Pinpoint the cell where the given text exists, returning its (x, y) midpoint coordinate. 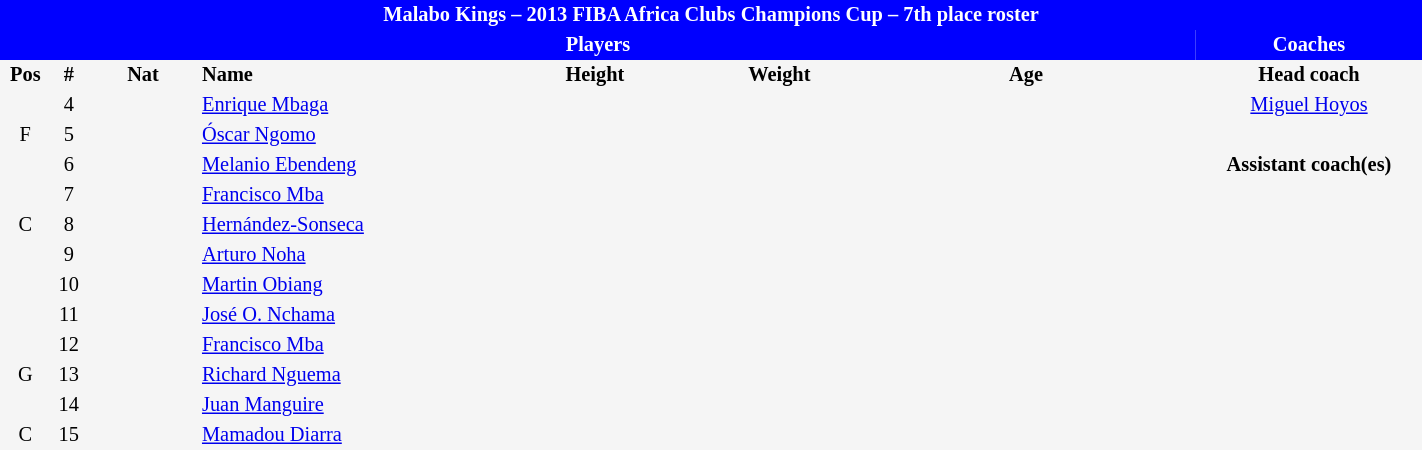
15 (69, 435)
F (26, 135)
G (26, 375)
José O. Nchama (343, 315)
Name (343, 75)
Óscar Ngomo (343, 135)
10 (69, 285)
11 (69, 315)
# (69, 75)
Assistant coach(es) (1309, 165)
Martin Obiang (343, 285)
12 (69, 345)
Coaches (1309, 45)
Melanio Ebendeng (343, 165)
Enrique Mbaga (343, 105)
14 (69, 405)
Miguel Hoyos (1309, 105)
Malabo Kings – 2013 FIBA Africa Clubs Champions Cup – 7th place roster (711, 15)
Head coach (1309, 75)
Height (595, 75)
Hernández-Sonseca (343, 225)
Weight (780, 75)
4 (69, 105)
8 (69, 225)
7 (69, 195)
Richard Nguema (343, 375)
Arturo Noha (343, 255)
5 (69, 135)
6 (69, 165)
13 (69, 375)
9 (69, 255)
Players (598, 45)
Nat (143, 75)
Pos (26, 75)
Juan Manguire (343, 405)
Age (1026, 75)
Mamadou Diarra (343, 435)
